Find where the given text appears and provide that cell's center as [x, y] coordinate. 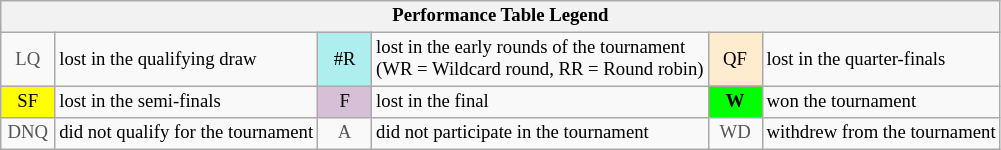
lost in the final [540, 102]
did not qualify for the tournament [186, 134]
QF [735, 60]
lost in the qualifying draw [186, 60]
won the tournament [881, 102]
WD [735, 134]
did not participate in the tournament [540, 134]
Performance Table Legend [500, 16]
lost in the quarter-finals [881, 60]
withdrew from the tournament [881, 134]
SF [28, 102]
F [345, 102]
lost in the early rounds of the tournament(WR = Wildcard round, RR = Round robin) [540, 60]
#R [345, 60]
lost in the semi-finals [186, 102]
DNQ [28, 134]
LQ [28, 60]
W [735, 102]
A [345, 134]
